Pinpoint the cell where the given text exists, returning its [X, Y] midpoint coordinate. 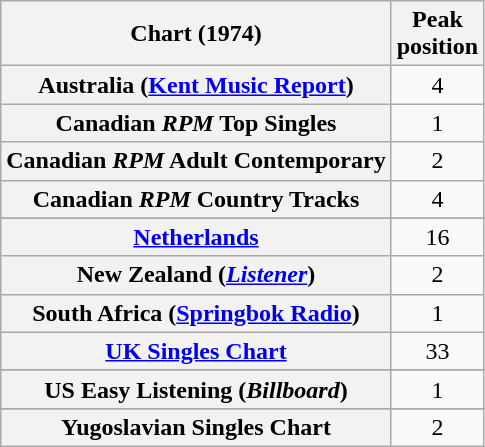
33 [437, 351]
US Easy Listening (Billboard) [196, 389]
16 [437, 237]
Yugoslavian Singles Chart [196, 427]
Canadian RPM Country Tracks [196, 199]
Australia (Kent Music Report) [196, 85]
UK Singles Chart [196, 351]
Peakposition [437, 34]
South Africa (Springbok Radio) [196, 313]
New Zealand (Listener) [196, 275]
Canadian RPM Top Singles [196, 123]
Chart (1974) [196, 34]
Netherlands [196, 237]
Canadian RPM Adult Contemporary [196, 161]
